Scan for the cell matching the given text and deliver its [X, Y] coordinate at center. 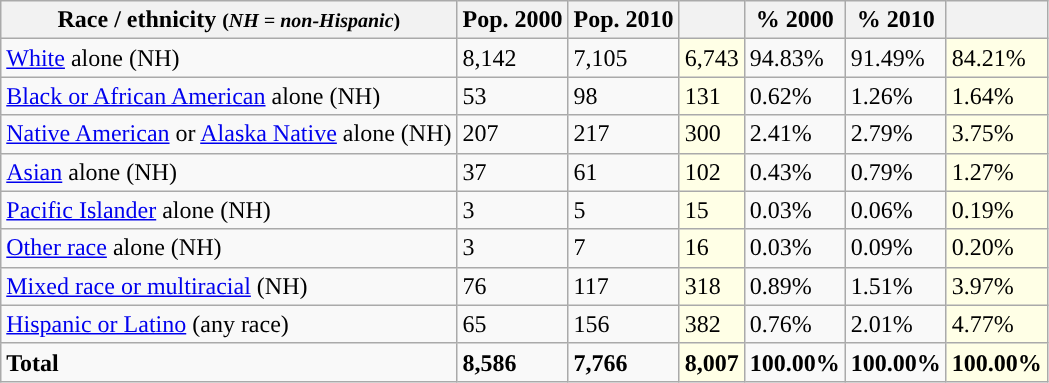
Pacific Islander alone (NH) [229, 210]
131 [712, 96]
7,105 [624, 58]
1.26% [896, 96]
0.19% [996, 210]
Pop. 2000 [512, 20]
1.51% [896, 286]
300 [712, 134]
1.27% [996, 172]
91.49% [896, 58]
0.62% [794, 96]
0.09% [896, 248]
Race / ethnicity (NH = non-Hispanic) [229, 20]
37 [512, 172]
Asian alone (NH) [229, 172]
15 [712, 210]
3.75% [996, 134]
4.77% [996, 324]
156 [624, 324]
7,766 [624, 362]
53 [512, 96]
0.06% [896, 210]
98 [624, 96]
76 [512, 286]
6,743 [712, 58]
Pop. 2010 [624, 20]
8,586 [512, 362]
5 [624, 210]
117 [624, 286]
0.79% [896, 172]
Other race alone (NH) [229, 248]
102 [712, 172]
65 [512, 324]
7 [624, 248]
84.21% [996, 58]
0.76% [794, 324]
0.43% [794, 172]
% 2010 [896, 20]
61 [624, 172]
Hispanic or Latino (any race) [229, 324]
% 2000 [794, 20]
0.89% [794, 286]
8,007 [712, 362]
Native American or Alaska Native alone (NH) [229, 134]
White alone (NH) [229, 58]
1.64% [996, 96]
0.20% [996, 248]
8,142 [512, 58]
318 [712, 286]
3.97% [996, 286]
2.41% [794, 134]
207 [512, 134]
94.83% [794, 58]
217 [624, 134]
Black or African American alone (NH) [229, 96]
382 [712, 324]
16 [712, 248]
2.01% [896, 324]
2.79% [896, 134]
Total [229, 362]
Mixed race or multiracial (NH) [229, 286]
